For the text-containing cell, return its midpoint in (X, Y) coordinate format. 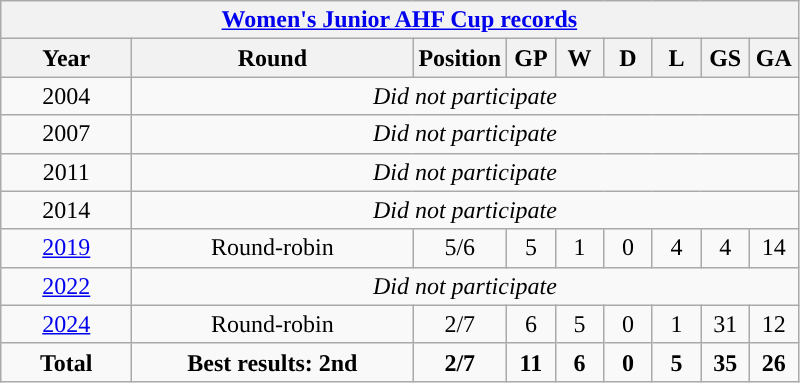
2004 (66, 96)
14 (774, 248)
Women's Junior AHF Cup records (400, 20)
11 (532, 362)
L (676, 58)
2024 (66, 324)
Year (66, 58)
GS (726, 58)
2011 (66, 172)
2019 (66, 248)
31 (726, 324)
Best results: 2nd (272, 362)
5/6 (460, 248)
W (580, 58)
26 (774, 362)
2014 (66, 210)
12 (774, 324)
Total (66, 362)
2022 (66, 286)
GA (774, 58)
D (628, 58)
Position (460, 58)
2007 (66, 134)
GP (532, 58)
Round (272, 58)
35 (726, 362)
